Identify which cell holds the provided text, then report its (x, y) central coordinate. 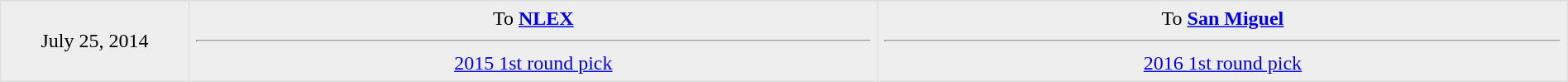
July 25, 2014 (94, 41)
To NLEX2015 1st round pick (533, 41)
To San Miguel2016 1st round pick (1223, 41)
